Provide the [X, Y] coordinate of the cell's center where the given text is located.  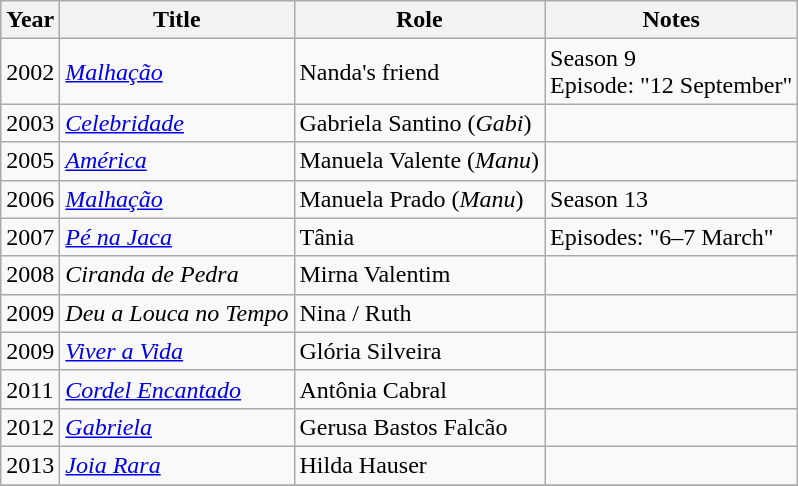
Tânia [420, 237]
Pé na Jaca [177, 237]
Nina / Ruth [420, 313]
Ciranda de Pedra [177, 275]
Hilda Hauser [420, 465]
Gerusa Bastos Falcão [420, 427]
Glória Silveira [420, 351]
América [177, 161]
Title [177, 20]
2006 [30, 199]
Episodes: "6–7 March" [672, 237]
Season 13 [672, 199]
2008 [30, 275]
Antônia Cabral [420, 389]
Viver a Vida [177, 351]
Year [30, 20]
Celebridade [177, 123]
Manuela Valente (Manu) [420, 161]
2013 [30, 465]
Notes [672, 20]
Manuela Prado (Manu) [420, 199]
2002 [30, 72]
Mirna Valentim [420, 275]
2003 [30, 123]
2007 [30, 237]
Joia Rara [177, 465]
2011 [30, 389]
Gabriela Santino (Gabi) [420, 123]
Gabriela [177, 427]
Cordel Encantado [177, 389]
2012 [30, 427]
Nanda's friend [420, 72]
Role [420, 20]
2005 [30, 161]
Season 9 Episode: "12 September" [672, 72]
Deu a Louca no Tempo [177, 313]
